Locate the cell with the specified text and output its [X, Y] center coordinate. 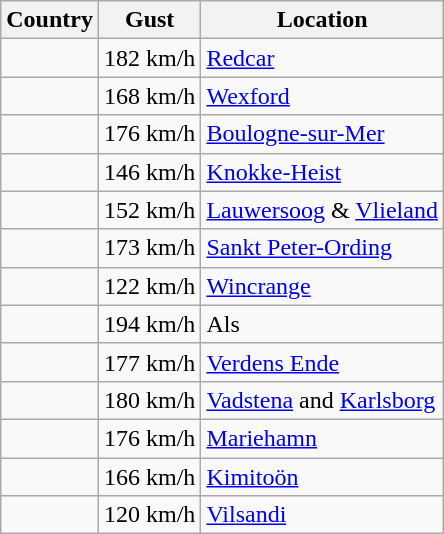
177 km/h [149, 362]
Country [50, 20]
Gust [149, 20]
146 km/h [149, 172]
Wexford [322, 96]
194 km/h [149, 324]
Sankt Peter-Ording [322, 248]
Redcar [322, 58]
180 km/h [149, 400]
120 km/h [149, 515]
Mariehamn [322, 438]
168 km/h [149, 96]
Location [322, 20]
Verdens Ende [322, 362]
Kimitoön [322, 477]
Knokke-Heist [322, 172]
Boulogne-sur-Mer [322, 134]
152 km/h [149, 210]
166 km/h [149, 477]
Wincrange [322, 286]
173 km/h [149, 248]
Vilsandi [322, 515]
182 km/h [149, 58]
122 km/h [149, 286]
Als [322, 324]
Lauwersoog & Vlieland [322, 210]
Vadstena and Karlsborg [322, 400]
